Return (X, Y) of the center of cell containing provided text 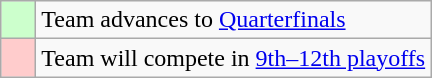
Team will compete in 9th–12th playoffs (234, 58)
Team advances to Quarterfinals (234, 20)
